Identify which cell holds the provided text, then report its [x, y] central coordinate. 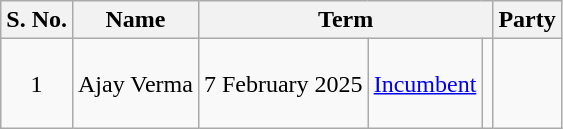
Term [345, 20]
1 [37, 84]
Name [135, 20]
Party [527, 20]
Ajay Verma [135, 84]
S. No. [37, 20]
Incumbent [425, 84]
7 February 2025 [283, 84]
